Determine the [X, Y] coordinate at the center of the cell enclosing the given text.  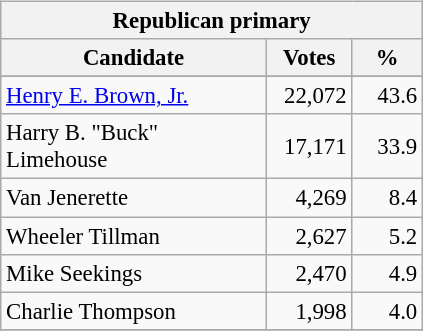
Republican primary [212, 21]
Mike Seekings [134, 273]
4.0 [388, 311]
1,998 [309, 311]
22,072 [309, 96]
Charlie Thompson [134, 311]
Henry E. Brown, Jr. [134, 96]
% [388, 58]
Votes [309, 58]
Wheeler Tillman [134, 235]
43.6 [388, 96]
Van Jenerette [134, 198]
4,269 [309, 198]
4.9 [388, 273]
8.4 [388, 198]
2,627 [309, 235]
Candidate [134, 58]
5.2 [388, 235]
17,171 [309, 146]
Harry B. "Buck" Limehouse [134, 146]
2,470 [309, 273]
33.9 [388, 146]
